Search for the cell housing the specified text and yield its [X, Y] center coordinate. 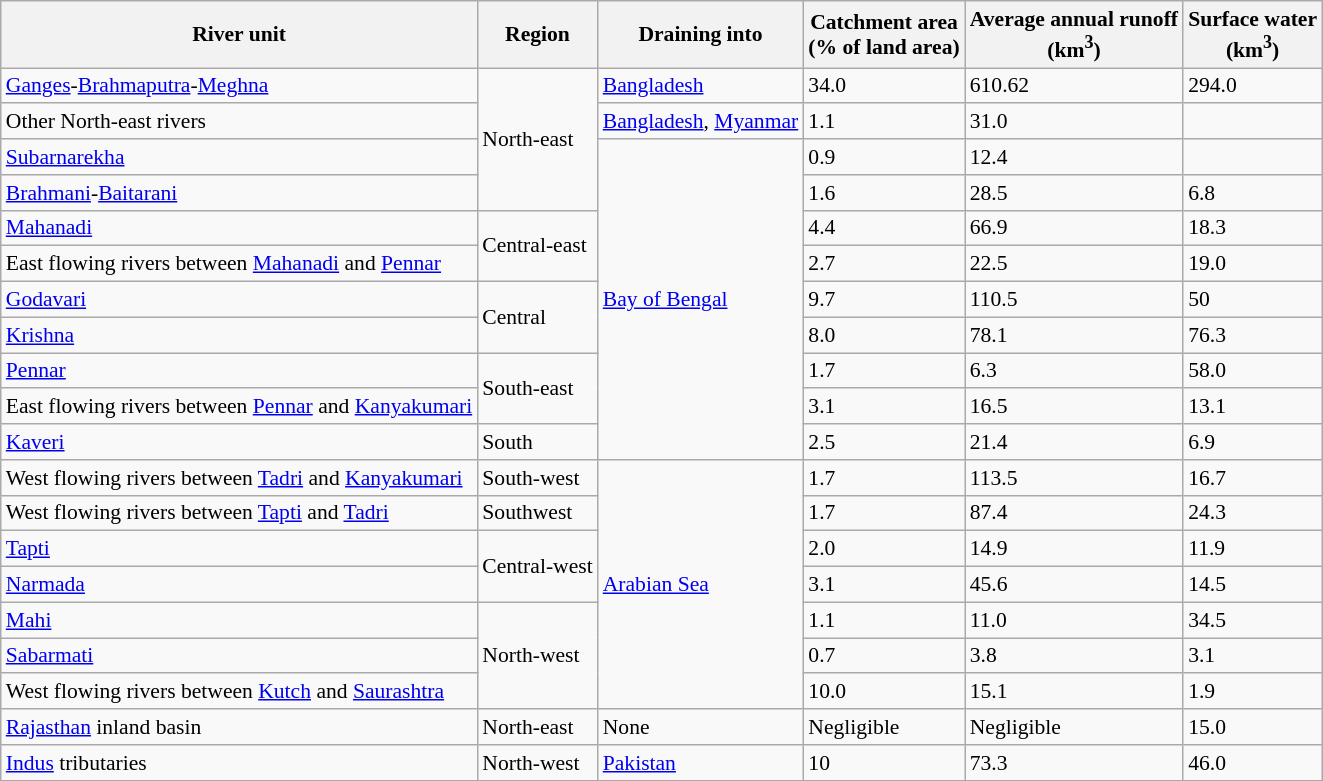
Brahmani-Baitarani [240, 193]
6.3 [1074, 371]
Pakistan [701, 763]
18.3 [1252, 228]
294.0 [1252, 86]
45.6 [1074, 585]
Sabarmati [240, 656]
Bay of Bengal [701, 300]
Mahi [240, 620]
Indus tributaries [240, 763]
113.5 [1074, 478]
16.7 [1252, 478]
34.0 [884, 86]
34.5 [1252, 620]
10 [884, 763]
2.7 [884, 264]
Other North-east rivers [240, 122]
0.9 [884, 157]
31.0 [1074, 122]
Catchment area (% of land area) [884, 34]
Narmada [240, 585]
Average annual runoff (km3) [1074, 34]
11.0 [1074, 620]
Arabian Sea [701, 584]
46.0 [1252, 763]
River unit [240, 34]
Central-west [537, 566]
8.0 [884, 335]
None [701, 727]
Central-east [537, 246]
3.8 [1074, 656]
Central [537, 318]
14.9 [1074, 549]
1.6 [884, 193]
4.4 [884, 228]
Mahanadi [240, 228]
6.9 [1252, 442]
24.3 [1252, 513]
0.7 [884, 656]
South [537, 442]
11.9 [1252, 549]
East flowing rivers between Mahanadi and Pennar [240, 264]
15.0 [1252, 727]
2.0 [884, 549]
Kaveri [240, 442]
Krishna [240, 335]
21.4 [1074, 442]
9.7 [884, 300]
66.9 [1074, 228]
Southwest [537, 513]
West flowing rivers between Tadri and Kanyakumari [240, 478]
Subarnarekha [240, 157]
1.9 [1252, 692]
16.5 [1074, 407]
15.1 [1074, 692]
Ganges-Brahmaputra-Meghna [240, 86]
87.4 [1074, 513]
East flowing rivers between Pennar and Kanyakumari [240, 407]
Bangladesh, Myanmar [701, 122]
Godavari [240, 300]
West flowing rivers between Tapti and Tadri [240, 513]
50 [1252, 300]
Tapti [240, 549]
South-east [537, 388]
Surface water (km3) [1252, 34]
610.62 [1074, 86]
13.1 [1252, 407]
19.0 [1252, 264]
South-west [537, 478]
22.5 [1074, 264]
West flowing rivers between Kutch and Saurashtra [240, 692]
73.3 [1074, 763]
58.0 [1252, 371]
12.4 [1074, 157]
6.8 [1252, 193]
78.1 [1074, 335]
Bangladesh [701, 86]
Pennar [240, 371]
Region [537, 34]
2.5 [884, 442]
28.5 [1074, 193]
Draining into [701, 34]
110.5 [1074, 300]
76.3 [1252, 335]
14.5 [1252, 585]
10.0 [884, 692]
Rajasthan inland basin [240, 727]
